Pinpoint the cell where the given text exists, returning its [X, Y] midpoint coordinate. 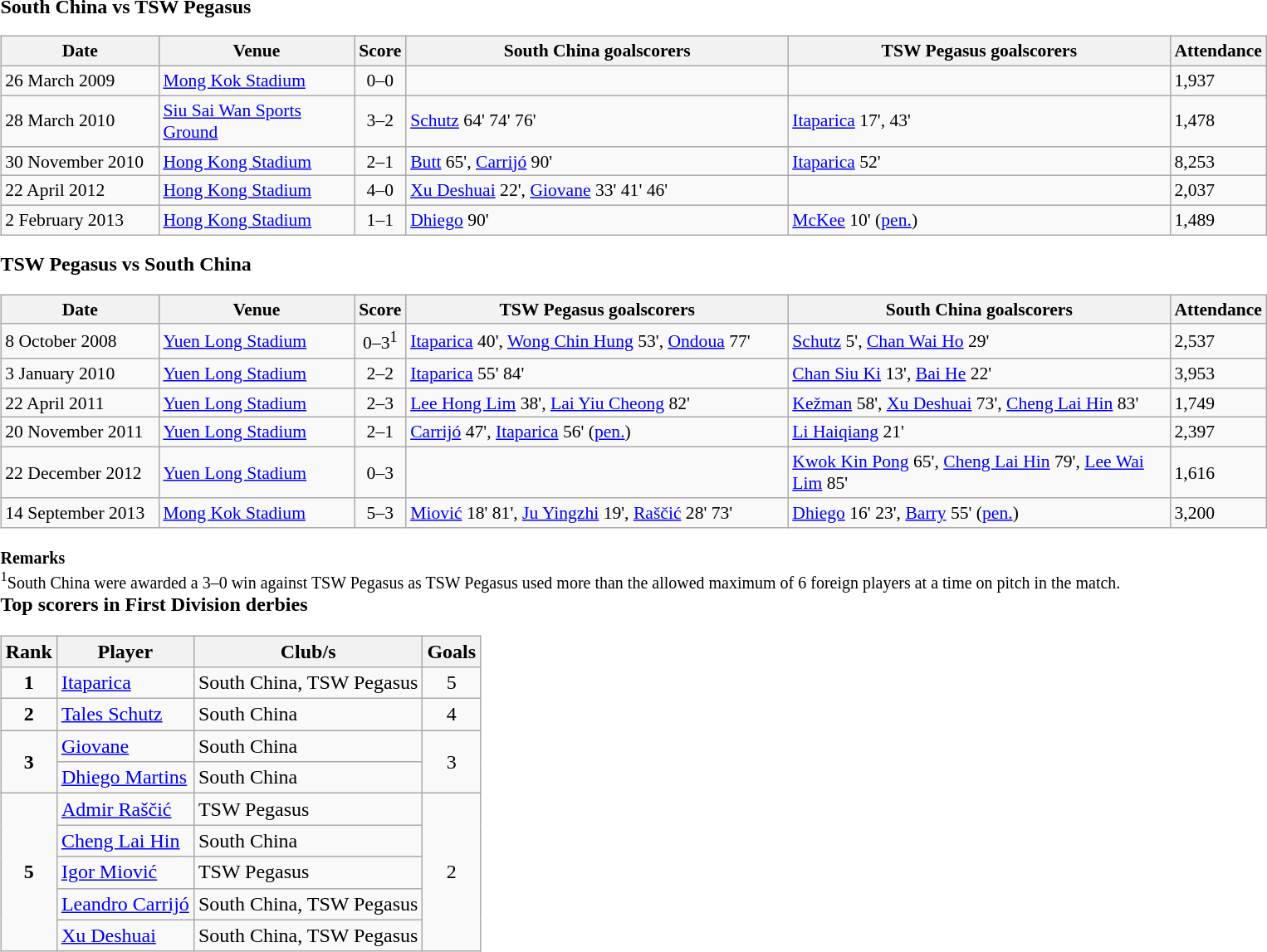
2,397 [1218, 432]
22 April 2012 [80, 191]
1,616 [1218, 473]
Tales Schutz [125, 715]
Xu Deshuai 22', Giovane 33' 41' 46' [597, 191]
Itaparica [125, 683]
28 March 2010 [80, 121]
3,953 [1218, 373]
Itaparica 17', 43' [979, 121]
4 [452, 715]
Giovane [125, 746]
McKee 10' (pen.) [979, 220]
2,037 [1218, 191]
2–3 [380, 403]
Kežman 58', Xu Deshuai 73', Cheng Lai Hin 83' [979, 403]
Dhiego 90' [597, 220]
1–1 [380, 220]
0–0 [380, 81]
1 [28, 683]
Player [125, 652]
22 December 2012 [80, 473]
Rank [28, 652]
20 November 2011 [80, 432]
30 November 2010 [80, 161]
Lee Hong Lim 38', Lai Yiu Cheong 82' [597, 403]
2,537 [1218, 340]
3–2 [380, 121]
Leandro Carrijó [125, 904]
22 April 2011 [80, 403]
4–0 [380, 191]
3 January 2010 [80, 373]
Itaparica 52' [979, 161]
Siu Sai Wan Sports Ground [256, 121]
2–2 [380, 373]
1,489 [1218, 220]
Chan Siu Ki 13', Bai He 22' [979, 373]
Igor Miović [125, 872]
0–31 [380, 340]
Cheng Lai Hin [125, 841]
14 September 2013 [80, 513]
0–3 [380, 473]
2 February 2013 [80, 220]
5–3 [380, 513]
Xu Deshuai [125, 935]
8 October 2008 [80, 340]
Itaparica 40', Wong Chin Hung 53', Ondoua 77' [597, 340]
8,253 [1218, 161]
1,478 [1218, 121]
Kwok Kin Pong 65', Cheng Lai Hin 79', Lee Wai Lim 85' [979, 473]
Goals [452, 652]
26 March 2009 [80, 81]
Itaparica 55' 84' [597, 373]
Butt 65', Carrijó 90' [597, 161]
3,200 [1218, 513]
Li Haiqiang 21' [979, 432]
Dhiego Martins [125, 778]
Admir Raščić [125, 809]
Dhiego 16' 23', Barry 55' (pen.) [979, 513]
Schutz 5', Chan Wai Ho 29' [979, 340]
Carrijó 47', Itaparica 56' (pen.) [597, 432]
Miović 18' 81', Ju Yingzhi 19', Raščić 28' 73' [597, 513]
Schutz 64' 74' 76' [597, 121]
1,937 [1218, 81]
Club/s [308, 652]
1,749 [1218, 403]
